Scan for the cell matching the given text and deliver its (X, Y) coordinate at center. 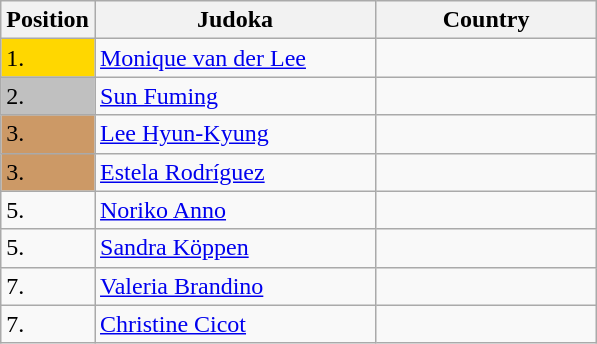
Country (486, 20)
2. (48, 96)
Noriko Anno (234, 210)
Sandra Köppen (234, 248)
1. (48, 58)
Christine Cicot (234, 324)
Estela Rodríguez (234, 172)
Valeria Brandino (234, 286)
Sun Fuming (234, 96)
Judoka (234, 20)
Position (48, 20)
Monique van der Lee (234, 58)
Lee Hyun-Kyung (234, 134)
